Search for the cell housing the specified text and yield its [X, Y] center coordinate. 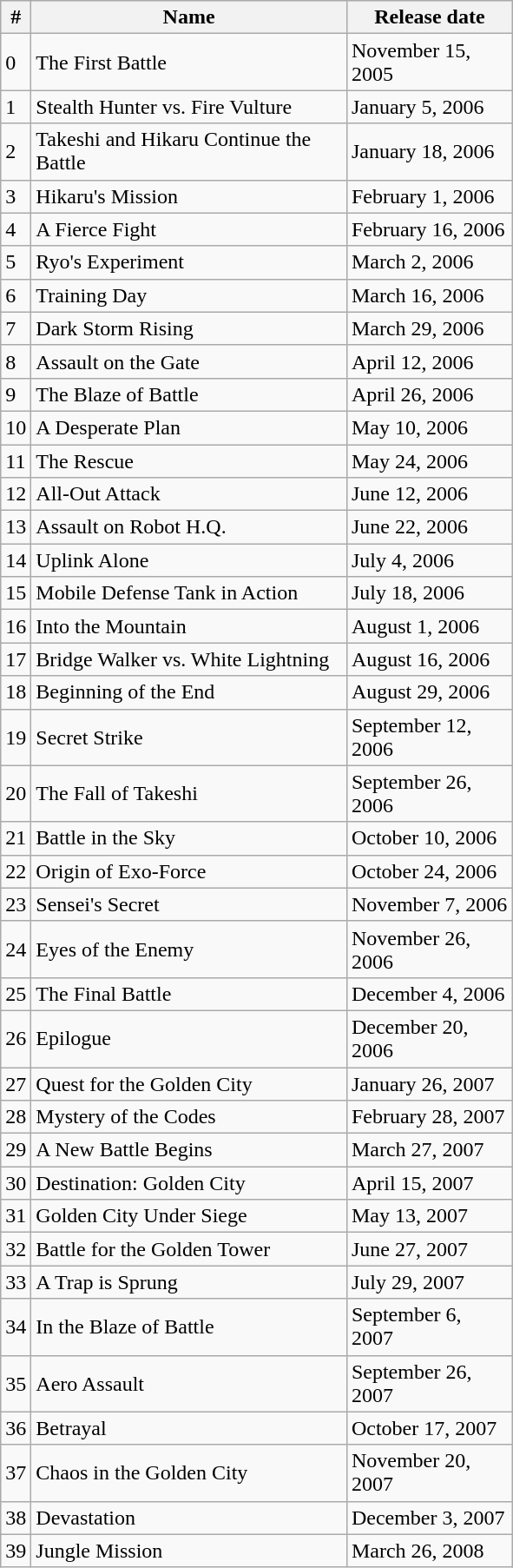
Jungle Mission [189, 1551]
October 17, 2007 [429, 1428]
10 [16, 427]
3 [16, 196]
Dark Storm Rising [189, 328]
Uplink Alone [189, 560]
August 29, 2006 [429, 692]
February 28, 2007 [429, 1117]
March 27, 2007 [429, 1150]
Beginning of the End [189, 692]
Name [189, 17]
Mobile Defense Tank in Action [189, 593]
July 29, 2007 [429, 1282]
15 [16, 593]
16 [16, 626]
Assault on Robot H.Q. [189, 527]
A New Battle Begins [189, 1150]
Hikaru's Mission [189, 196]
November 26, 2006 [429, 949]
The First Battle [189, 63]
21 [16, 838]
A Trap is Sprung [189, 1282]
1 [16, 107]
March 26, 2008 [429, 1551]
March 16, 2006 [429, 295]
20 [16, 794]
37 [16, 1473]
34 [16, 1327]
17 [16, 659]
19 [16, 737]
A Fierce Fight [189, 229]
Golden City Under Siege [189, 1216]
30 [16, 1183]
Origin of Exo-Force [189, 871]
0 [16, 63]
Battle in the Sky [189, 838]
2 [16, 151]
Ryo's Experiment [189, 262]
March 2, 2006 [429, 262]
August 1, 2006 [429, 626]
38 [16, 1518]
April 15, 2007 [429, 1183]
12 [16, 494]
Chaos in the Golden City [189, 1473]
The Fall of Takeshi [189, 794]
Mystery of the Codes [189, 1117]
29 [16, 1150]
September 26, 2006 [429, 794]
February 1, 2006 [429, 196]
A Desperate Plan [189, 427]
July 4, 2006 [429, 560]
April 12, 2006 [429, 361]
# [16, 17]
31 [16, 1216]
June 27, 2007 [429, 1249]
January 26, 2007 [429, 1083]
25 [16, 994]
Release date [429, 17]
May 13, 2007 [429, 1216]
January 5, 2006 [429, 107]
November 7, 2006 [429, 904]
35 [16, 1383]
14 [16, 560]
January 18, 2006 [429, 151]
Into the Mountain [189, 626]
December 4, 2006 [429, 994]
The Final Battle [189, 994]
26 [16, 1039]
All-Out Attack [189, 494]
December 3, 2007 [429, 1518]
August 16, 2006 [429, 659]
Destination: Golden City [189, 1183]
April 26, 2006 [429, 394]
The Rescue [189, 461]
May 24, 2006 [429, 461]
Sensei's Secret [189, 904]
Quest for the Golden City [189, 1083]
Stealth Hunter vs. Fire Vulture [189, 107]
8 [16, 361]
22 [16, 871]
7 [16, 328]
Aero Assault [189, 1383]
36 [16, 1428]
December 20, 2006 [429, 1039]
32 [16, 1249]
9 [16, 394]
Secret Strike [189, 737]
Battle for the Golden Tower [189, 1249]
Betrayal [189, 1428]
October 10, 2006 [429, 838]
July 18, 2006 [429, 593]
Eyes of the Enemy [189, 949]
13 [16, 527]
September 6, 2007 [429, 1327]
September 26, 2007 [429, 1383]
March 29, 2006 [429, 328]
23 [16, 904]
Training Day [189, 295]
June 12, 2006 [429, 494]
Takeshi and Hikaru Continue the Battle [189, 151]
November 20, 2007 [429, 1473]
18 [16, 692]
33 [16, 1282]
February 16, 2006 [429, 229]
October 24, 2006 [429, 871]
24 [16, 949]
4 [16, 229]
6 [16, 295]
In the Blaze of Battle [189, 1327]
Assault on the Gate [189, 361]
The Blaze of Battle [189, 394]
28 [16, 1117]
39 [16, 1551]
Devastation [189, 1518]
27 [16, 1083]
May 10, 2006 [429, 427]
5 [16, 262]
June 22, 2006 [429, 527]
November 15, 2005 [429, 63]
Epilogue [189, 1039]
September 12, 2006 [429, 737]
Bridge Walker vs. White Lightning [189, 659]
11 [16, 461]
